Find where the given text appears and provide that cell's center as (X, Y) coordinate. 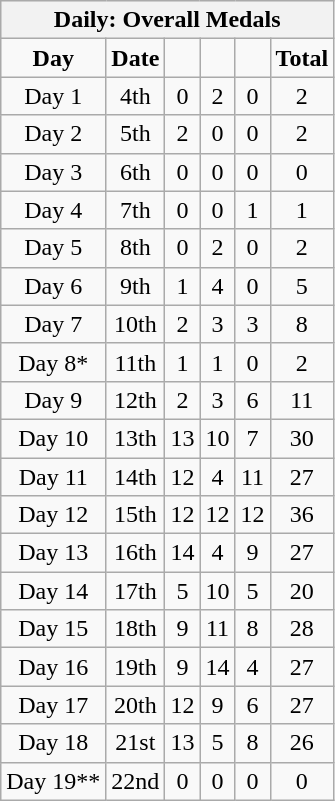
11th (136, 362)
7 (252, 438)
Day 13 (54, 553)
Day 7 (54, 324)
Day 11 (54, 477)
17th (136, 591)
15th (136, 515)
Day 10 (54, 438)
Day 9 (54, 400)
Day 1 (54, 96)
5th (136, 134)
20th (136, 705)
Day 19** (54, 781)
14th (136, 477)
4th (136, 96)
Date (136, 58)
Day 2 (54, 134)
Day 16 (54, 667)
Day 12 (54, 515)
21st (136, 743)
13th (136, 438)
Day 17 (54, 705)
Day 8* (54, 362)
18th (136, 629)
Day 14 (54, 591)
22nd (136, 781)
20 (302, 591)
Day 15 (54, 629)
28 (302, 629)
7th (136, 210)
Day 3 (54, 172)
19th (136, 667)
Day 6 (54, 286)
6th (136, 172)
36 (302, 515)
Day 5 (54, 248)
Day 4 (54, 210)
12th (136, 400)
Total (302, 58)
16th (136, 553)
8th (136, 248)
Day (54, 58)
9th (136, 286)
26 (302, 743)
10th (136, 324)
30 (302, 438)
Day 18 (54, 743)
Daily: Overall Medals (168, 20)
